Identify which cell holds the provided text, then report its (x, y) central coordinate. 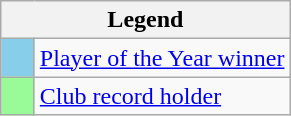
Legend (146, 20)
Club record holder (162, 96)
Player of the Year winner (162, 58)
